Detect which cell encompasses the target text, then output its [x, y] center coordinate. 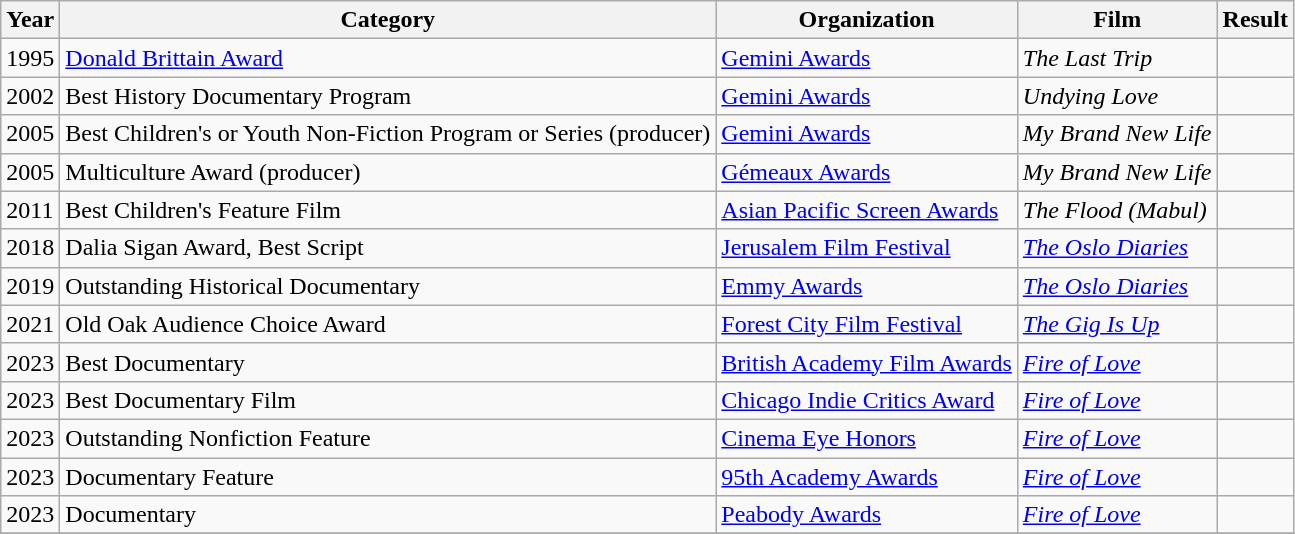
Organization [867, 20]
Outstanding Historical Documentary [388, 286]
Old Oak Audience Choice Award [388, 324]
Dalia Sigan Award, Best Script [388, 248]
Peabody Awards [867, 515]
Best History Documentary Program [388, 96]
Undying Love [1117, 96]
Donald Brittain Award [388, 58]
The Gig Is Up [1117, 324]
95th Academy Awards [867, 477]
2019 [30, 286]
Best Documentary Film [388, 400]
Category [388, 20]
The Flood (Mabul) [1117, 210]
Best Documentary [388, 362]
Result [1255, 20]
British Academy Film Awards [867, 362]
Jerusalem Film Festival [867, 248]
Emmy Awards [867, 286]
Year [30, 20]
2018 [30, 248]
Film [1117, 20]
Documentary Feature [388, 477]
Outstanding Nonfiction Feature [388, 438]
Asian Pacific Screen Awards [867, 210]
The Last Trip [1117, 58]
2021 [30, 324]
Gémeaux Awards [867, 172]
Cinema Eye Honors [867, 438]
2002 [30, 96]
Documentary [388, 515]
Forest City Film Festival [867, 324]
Best Children's Feature Film [388, 210]
Best Children's or Youth Non-Fiction Program or Series (producer) [388, 134]
Chicago Indie Critics Award [867, 400]
1995 [30, 58]
Multiculture Award (producer) [388, 172]
2011 [30, 210]
